Output the (X, Y) coordinate of the center of the cell containing the given text.  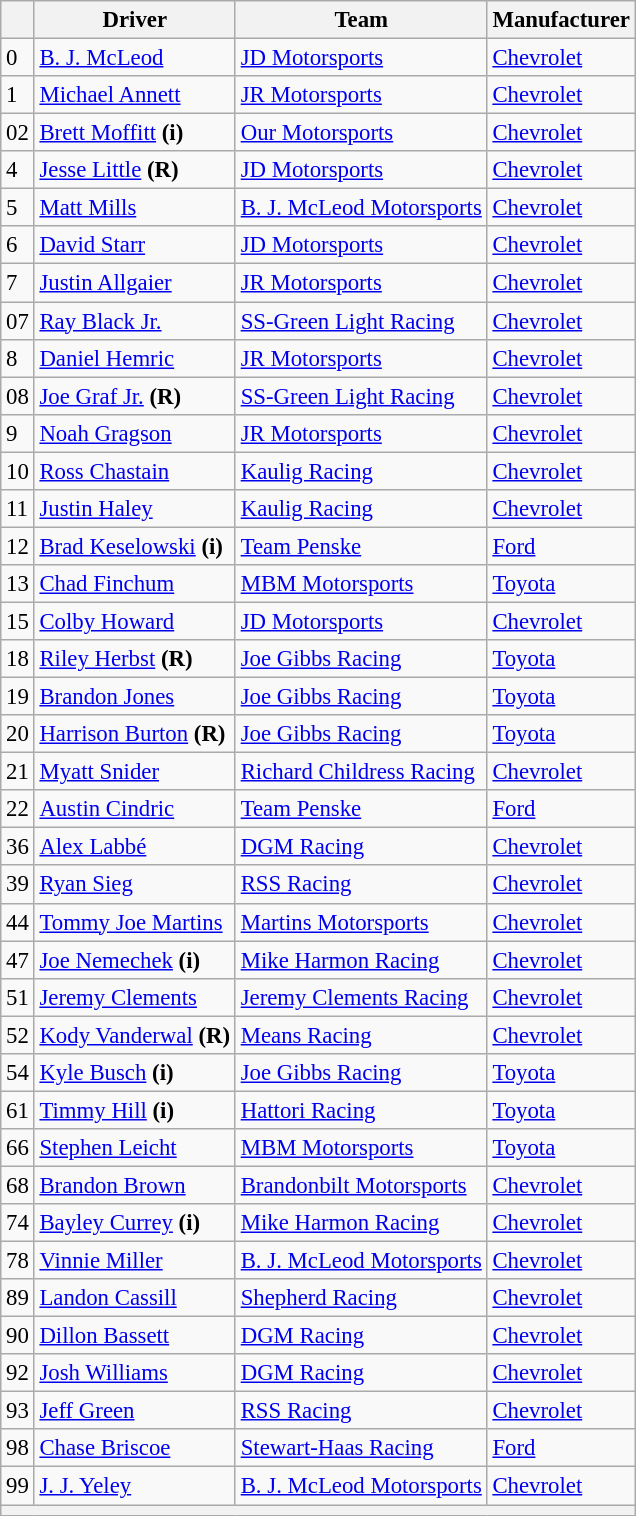
Stephen Leicht (134, 1148)
54 (18, 1073)
Dillon Bassett (134, 1336)
98 (18, 1449)
J. J. Yeley (134, 1486)
Richard Childress Racing (361, 772)
07 (18, 321)
Jesse Little (R) (134, 170)
Colby Howard (134, 621)
Manufacturer (561, 20)
Brandon Jones (134, 697)
Martins Motorsports (361, 922)
92 (18, 1373)
36 (18, 847)
52 (18, 1035)
Daniel Hemric (134, 358)
21 (18, 772)
89 (18, 1298)
19 (18, 697)
39 (18, 885)
Brett Moffitt (i) (134, 133)
Landon Cassill (134, 1298)
Means Racing (361, 1035)
Hattori Racing (361, 1110)
Ryan Sieg (134, 885)
Timmy Hill (i) (134, 1110)
Alex Labbé (134, 847)
4 (18, 170)
Tommy Joe Martins (134, 922)
Michael Annett (134, 95)
Jeff Green (134, 1411)
51 (18, 997)
Joe Graf Jr. (R) (134, 396)
Our Motorsports (361, 133)
Justin Haley (134, 509)
02 (18, 133)
Josh Williams (134, 1373)
Jeremy Clements (134, 997)
99 (18, 1486)
Brandonbilt Motorsports (361, 1185)
08 (18, 396)
Chase Briscoe (134, 1449)
Jeremy Clements Racing (361, 997)
93 (18, 1411)
7 (18, 283)
Chad Finchum (134, 584)
12 (18, 546)
1 (18, 95)
15 (18, 621)
10 (18, 471)
5 (18, 208)
Stewart-Haas Racing (361, 1449)
Ray Black Jr. (134, 321)
20 (18, 734)
Austin Cindric (134, 809)
Kody Vanderwal (R) (134, 1035)
Ross Chastain (134, 471)
Vinnie Miller (134, 1261)
Team (361, 20)
B. J. McLeod (134, 58)
Harrison Burton (R) (134, 734)
13 (18, 584)
Riley Herbst (R) (134, 659)
David Starr (134, 245)
9 (18, 433)
8 (18, 358)
Brandon Brown (134, 1185)
78 (18, 1261)
90 (18, 1336)
18 (18, 659)
11 (18, 509)
22 (18, 809)
61 (18, 1110)
Driver (134, 20)
6 (18, 245)
Shepherd Racing (361, 1298)
Brad Keselowski (i) (134, 546)
Noah Gragson (134, 433)
74 (18, 1223)
Matt Mills (134, 208)
Kyle Busch (i) (134, 1073)
Joe Nemechek (i) (134, 960)
0 (18, 58)
66 (18, 1148)
Bayley Currey (i) (134, 1223)
68 (18, 1185)
Justin Allgaier (134, 283)
44 (18, 922)
47 (18, 960)
Myatt Snider (134, 772)
